Return (x, y) of the center of cell containing provided text 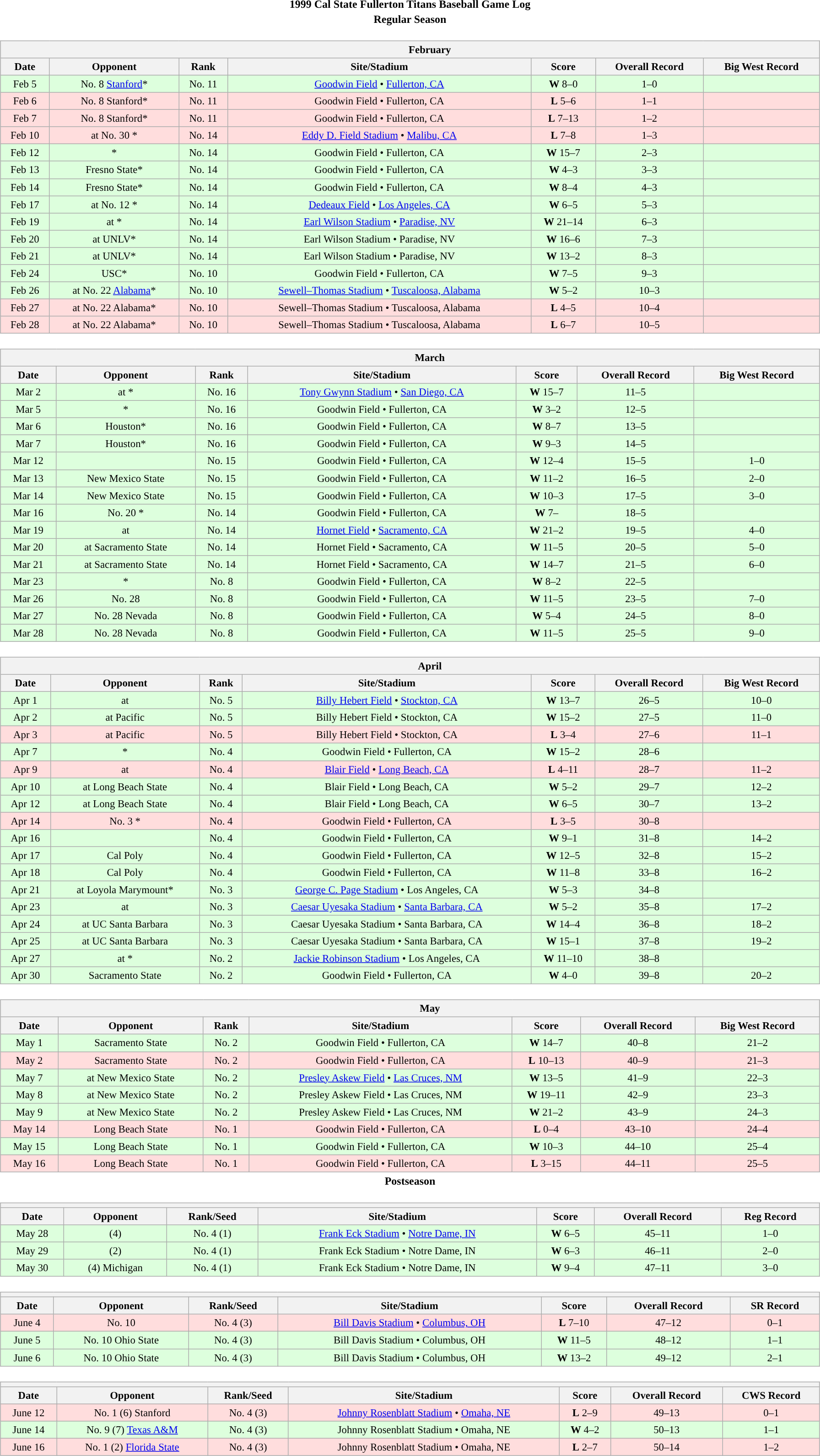
W 9–1 (563, 838)
W 21–14 (564, 221)
Mar 12 (28, 461)
2–1 (775, 1358)
6–3 (649, 221)
50–13 (666, 1429)
May 16 (29, 1164)
12–5 (636, 410)
7–0 (757, 599)
Apr 7 (26, 752)
Tony Gwynn Stadium • San Diego, CA (382, 392)
Apr 25 (26, 941)
38–8 (649, 959)
26–5 (649, 701)
40–8 (638, 1043)
L 6–7 (564, 325)
Feb 19 (25, 221)
Feb 28 (25, 325)
Apr 2 (26, 717)
June 16 (28, 1447)
Mar 26 (28, 599)
Apr 10 (26, 787)
W 12–4 (546, 461)
L 3–5 (563, 821)
20–2 (761, 976)
Mar 28 (28, 633)
Apr 27 (26, 959)
35–8 (649, 907)
1–3 (649, 135)
22–3 (758, 1078)
43–10 (638, 1129)
Apr 17 (26, 855)
No. 1 (6) Stanford (132, 1413)
W 9–4 (566, 1268)
Feb 7 (25, 119)
(4) Michigan (115, 1268)
Mar 16 (28, 512)
W 8–0 (564, 84)
34–8 (649, 890)
4–0 (757, 530)
May 29 (32, 1251)
19–5 (636, 530)
29–7 (649, 787)
Mar 21 (28, 564)
45–11 (658, 1234)
L 3–4 (563, 735)
L 10–13 (546, 1060)
W 19–11 (546, 1095)
37–8 (649, 941)
18–2 (761, 924)
W 14–4 (563, 924)
May 28 (32, 1234)
Feb 12 (25, 153)
March (410, 358)
23–3 (758, 1095)
Apr 14 (26, 821)
No. 20 * (126, 512)
May 9 (29, 1112)
Mar 6 (28, 426)
Mar 13 (28, 478)
14–2 (761, 838)
42–9 (638, 1095)
12–2 (761, 787)
W 5–3 (563, 890)
W 13–5 (546, 1078)
May 14 (29, 1129)
USC* (114, 273)
L 5–6 (564, 101)
Apr 18 (26, 873)
21–2 (758, 1043)
Apr 30 (26, 976)
L 2–9 (585, 1413)
Feb 27 (25, 307)
W 15–1 (563, 941)
36–8 (649, 924)
Feb 20 (25, 239)
6–0 (757, 564)
April (410, 666)
49–12 (669, 1358)
W 6–3 (566, 1251)
L 2–7 (585, 1447)
W 11–2 (546, 478)
Reg Record (771, 1216)
10–0 (761, 701)
W 4–3 (564, 170)
Feb 17 (25, 205)
43–9 (638, 1112)
19–2 (761, 941)
W 8–4 (564, 187)
W 9–3 (546, 444)
28–6 (649, 752)
31–8 (649, 838)
4–3 (649, 187)
9–0 (757, 633)
46–11 (658, 1251)
June 6 (27, 1358)
at No. 12 * (114, 205)
13–5 (636, 426)
41–9 (638, 1078)
Feb 10 (25, 135)
W 11–10 (563, 959)
8–3 (649, 256)
33–8 (649, 873)
L 7–10 (574, 1323)
Apr 23 (26, 907)
24–4 (758, 1129)
Mar 5 (28, 410)
George C. Page Stadium • Los Angeles, CA (387, 890)
3–3 (649, 170)
Dedeaux Field • Los Angeles, CA (379, 205)
W 3–2 (546, 410)
Jackie Robinson Stadium • Los Angeles, CA (387, 959)
W 11–8 (563, 873)
44–10 (638, 1146)
W 8–7 (546, 426)
No. 9 (7) Texas A&M (132, 1429)
L 4–11 (563, 769)
Apr 21 (26, 890)
CWS Record (771, 1395)
11–0 (761, 717)
(4) (115, 1234)
Mar 7 (28, 444)
May (410, 1008)
49–13 (666, 1413)
15–5 (636, 461)
Mar 14 (28, 496)
25–4 (758, 1146)
11–5 (636, 392)
Eddy D. Field Stadium • Malibu, CA (379, 135)
44–11 (638, 1164)
10–3 (649, 291)
No. 3 * (125, 821)
Apr 16 (26, 838)
24–5 (636, 616)
W 13–7 (563, 701)
Feb 13 (25, 170)
Apr 3 (26, 735)
W 4–2 (585, 1429)
L 4–5 (564, 307)
May 1 (29, 1043)
May 2 (29, 1060)
February (410, 49)
27–5 (649, 717)
30–7 (649, 803)
Feb 14 (25, 187)
11–1 (761, 735)
5–0 (757, 547)
28–7 (649, 769)
Mar 2 (28, 392)
21–5 (636, 564)
15–2 (761, 855)
W 7–5 (564, 273)
Mar 19 (28, 530)
47–11 (658, 1268)
W 4–0 (563, 976)
11–2 (761, 769)
Apr 1 (26, 701)
Feb 5 (25, 84)
L 0–4 (546, 1129)
50–14 (666, 1447)
June 14 (28, 1429)
L 7–13 (564, 119)
2–3 (649, 153)
13–2 (761, 803)
48–12 (669, 1340)
Apr 24 (26, 924)
32–8 (649, 855)
17–5 (636, 496)
14–5 (636, 444)
May 30 (32, 1268)
17–2 (761, 907)
Mar 20 (28, 547)
7–3 (649, 239)
16–5 (636, 478)
10–4 (649, 307)
10–5 (649, 325)
21–3 (758, 1060)
SR Record (775, 1306)
L 3–15 (546, 1164)
at No. 30 * (114, 135)
8–0 (757, 616)
W 7– (546, 512)
June 4 (27, 1323)
Apr 12 (26, 803)
24–3 (758, 1112)
at Loyola Marymount* (125, 890)
May 8 (29, 1095)
18–5 (636, 512)
Mar 23 (28, 582)
No. 1 (2) Florida State (132, 1447)
June 12 (28, 1413)
June 5 (27, 1340)
30–8 (649, 821)
40–9 (638, 1060)
Feb 21 (25, 256)
16–2 (761, 873)
Mar 27 (28, 616)
Feb 24 (25, 273)
9–3 (649, 273)
39–8 (649, 976)
Apr 9 (26, 769)
5–3 (649, 205)
Feb 26 (25, 291)
20–5 (636, 547)
May 15 (29, 1146)
22–5 (636, 582)
L 7–8 (564, 135)
27–6 (649, 735)
May 7 (29, 1078)
No. 28 (126, 599)
Feb 6 (25, 101)
W 8–2 (546, 582)
47–12 (669, 1323)
W 16–6 (564, 239)
W 5–4 (546, 616)
W 12–5 (563, 855)
23–5 (636, 599)
(2) (115, 1251)
